For the text-containing cell, return its midpoint in (X, Y) coordinate format. 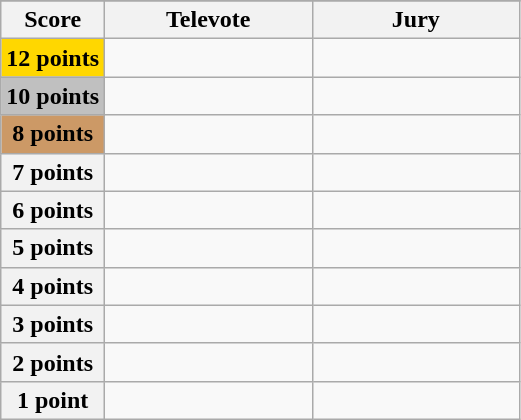
3 points (53, 324)
Televote (209, 20)
Jury (416, 20)
8 points (53, 134)
4 points (53, 286)
10 points (53, 96)
7 points (53, 172)
5 points (53, 248)
2 points (53, 362)
6 points (53, 210)
12 points (53, 58)
Score (53, 20)
1 point (53, 400)
